Identify which cell holds the provided text, then report its [x, y] central coordinate. 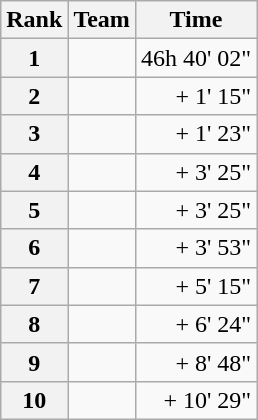
7 [34, 286]
+ 5' 15" [196, 286]
4 [34, 172]
6 [34, 248]
+ 1' 15" [196, 96]
10 [34, 400]
5 [34, 210]
3 [34, 134]
Time [196, 20]
+ 3' 53" [196, 248]
Team [102, 20]
+ 1' 23" [196, 134]
+ 10' 29" [196, 400]
8 [34, 324]
Rank [34, 20]
+ 6' 24" [196, 324]
9 [34, 362]
1 [34, 58]
+ 8' 48" [196, 362]
46h 40' 02" [196, 58]
2 [34, 96]
